Search for the cell housing the specified text and yield its [x, y] center coordinate. 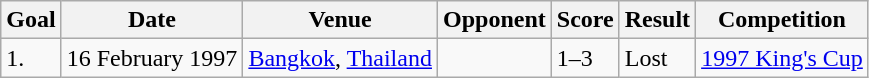
1. [31, 58]
Goal [31, 20]
1–3 [585, 58]
Score [585, 20]
Date [152, 20]
1997 King's Cup [782, 58]
Competition [782, 20]
Lost [657, 58]
Result [657, 20]
16 February 1997 [152, 58]
Bangkok, Thailand [340, 58]
Venue [340, 20]
Opponent [494, 20]
